Pinpoint the cell where the given text exists, returning its [x, y] midpoint coordinate. 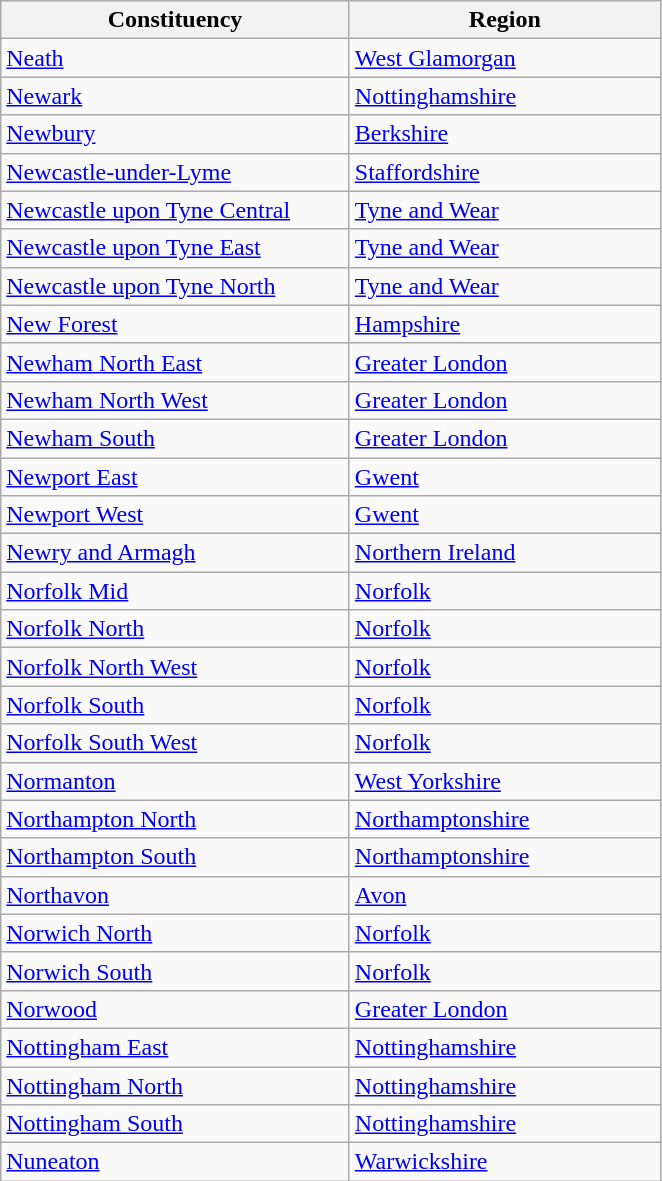
Newcastle upon Tyne Central [176, 210]
Nottingham North [176, 1085]
Newham North West [176, 400]
Newcastle upon Tyne North [176, 286]
Newry and Armagh [176, 553]
Newbury [176, 134]
New Forest [176, 324]
West Yorkshire [504, 781]
Newport West [176, 515]
Nuneaton [176, 1162]
Norfolk South West [176, 743]
West Glamorgan [504, 58]
Warwickshire [504, 1162]
Newcastle upon Tyne East [176, 248]
Northampton South [176, 857]
Nottingham South [176, 1124]
Newport East [176, 477]
Norfolk Mid [176, 591]
Hampshire [504, 324]
Norfolk South [176, 705]
Neath [176, 58]
Newham North East [176, 362]
Northampton North [176, 819]
Norwood [176, 1009]
Berkshire [504, 134]
Norwich North [176, 933]
Normanton [176, 781]
Newark [176, 96]
Staffordshire [504, 172]
Region [504, 20]
Norfolk North West [176, 667]
Northavon [176, 895]
Northern Ireland [504, 553]
Newcastle-under-Lyme [176, 172]
Newham South [176, 438]
Constituency [176, 20]
Nottingham East [176, 1047]
Norwich South [176, 971]
Avon [504, 895]
Norfolk North [176, 629]
